Identify which cell holds the provided text, then report its [x, y] central coordinate. 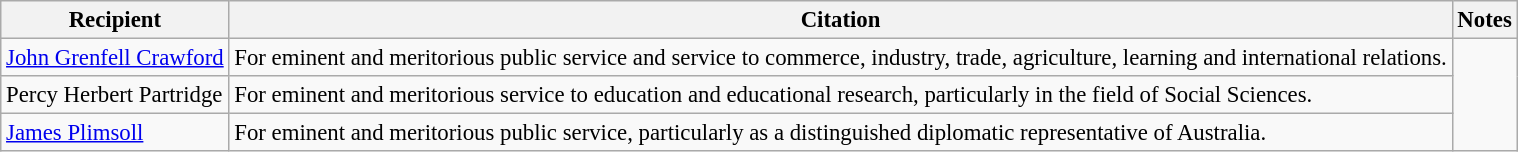
For eminent and meritorious public service and service to commerce, industry, trade, agriculture, learning and international relations. [840, 58]
Recipient [115, 20]
Percy Herbert Partridge [115, 95]
Notes [1484, 20]
James Plimsoll [115, 133]
Citation [840, 20]
John Grenfell Crawford [115, 58]
For eminent and meritorious service to education and educational research, particularly in the field of Social Sciences. [840, 95]
For eminent and meritorious public service, particularly as a distinguished diplomatic representative of Australia. [840, 133]
